Scan for the cell matching the given text and deliver its (x, y) coordinate at center. 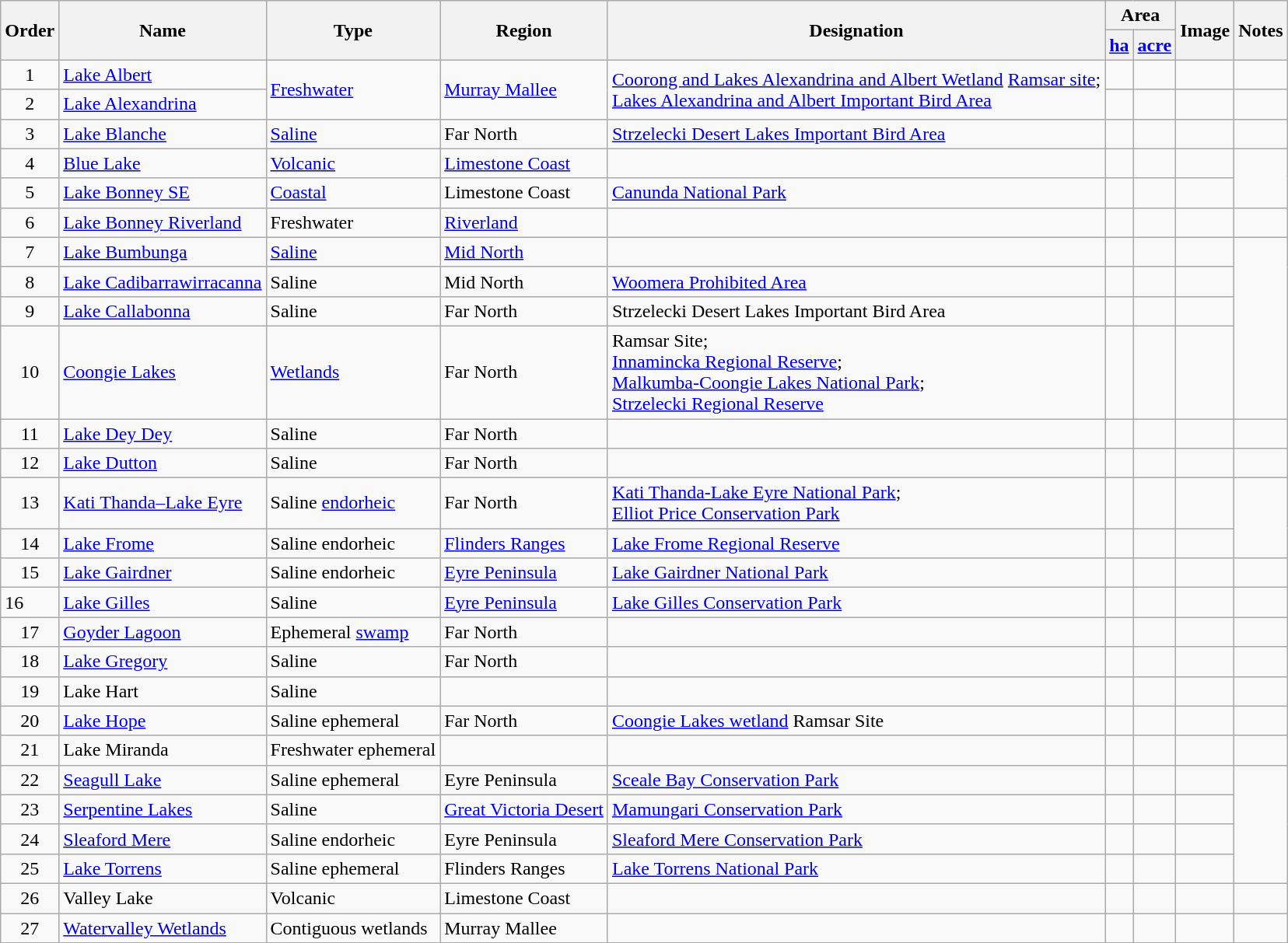
ha (1119, 45)
Region (524, 30)
2 (30, 104)
Ramsar Site;Innamincka Regional Reserve;Malkumba-Coongie Lakes National Park;Strzelecki Regional Reserve (856, 372)
Coorong and Lakes Alexandrina and Albert Wetland Ramsar site;Lakes Alexandrina and Albert Important Bird Area (856, 89)
20 (30, 721)
Woomera Prohibited Area (856, 281)
Coongie Lakes (163, 372)
Lake Gilles (163, 602)
Designation (856, 30)
Riverland (524, 222)
1 (30, 75)
Great Victoria Desert (524, 809)
8 (30, 281)
Lake Torrens National Park (856, 868)
Mamungari Conservation Park (856, 809)
Lake Dey Dey (163, 433)
7 (30, 252)
17 (30, 632)
3 (30, 134)
15 (30, 573)
Ephemeral swamp (353, 632)
Serpentine Lakes (163, 809)
9 (30, 311)
Lake Gregory (163, 662)
Lake Blanche (163, 134)
Watervalley Wetlands (163, 927)
Lake Alexandrina (163, 104)
Lake Hart (163, 691)
Coongie Lakes wetland Ramsar Site (856, 721)
Lake Gilles Conservation Park (856, 602)
Coastal (353, 193)
21 (30, 750)
Lake Dutton (163, 463)
4 (30, 163)
Lake Bumbunga (163, 252)
Valley Lake (163, 898)
14 (30, 543)
Lake Miranda (163, 750)
24 (30, 839)
Lake Gairdner (163, 573)
Seagull Lake (163, 780)
6 (30, 222)
acre (1154, 45)
Notes (1261, 30)
Image (1206, 30)
Canunda National Park (856, 193)
23 (30, 809)
Lake Bonney SE (163, 193)
Contiguous wetlands (353, 927)
Lake Gairdner National Park (856, 573)
19 (30, 691)
Name (163, 30)
Lake Bonney Riverland (163, 222)
Lake Frome (163, 543)
Lake Frome Regional Reserve (856, 543)
Kati Thanda–Lake Eyre (163, 504)
16 (30, 602)
Lake Cadibarrawirracanna (163, 281)
Kati Thanda-Lake Eyre National Park;Elliot Price Conservation Park (856, 504)
Wetlands (353, 372)
Sceale Bay Conservation Park (856, 780)
22 (30, 780)
Lake Callabonna (163, 311)
13 (30, 504)
11 (30, 433)
Sleaford Mere (163, 839)
Lake Torrens (163, 868)
10 (30, 372)
Area (1140, 16)
Type (353, 30)
Lake Hope (163, 721)
27 (30, 927)
26 (30, 898)
Freshwater ephemeral (353, 750)
5 (30, 193)
Lake Albert (163, 75)
Sleaford Mere Conservation Park (856, 839)
25 (30, 868)
Order (30, 30)
12 (30, 463)
Goyder Lagoon (163, 632)
18 (30, 662)
Blue Lake (163, 163)
